Provide the (x, y) coordinate of the cell's center where the given text is located.  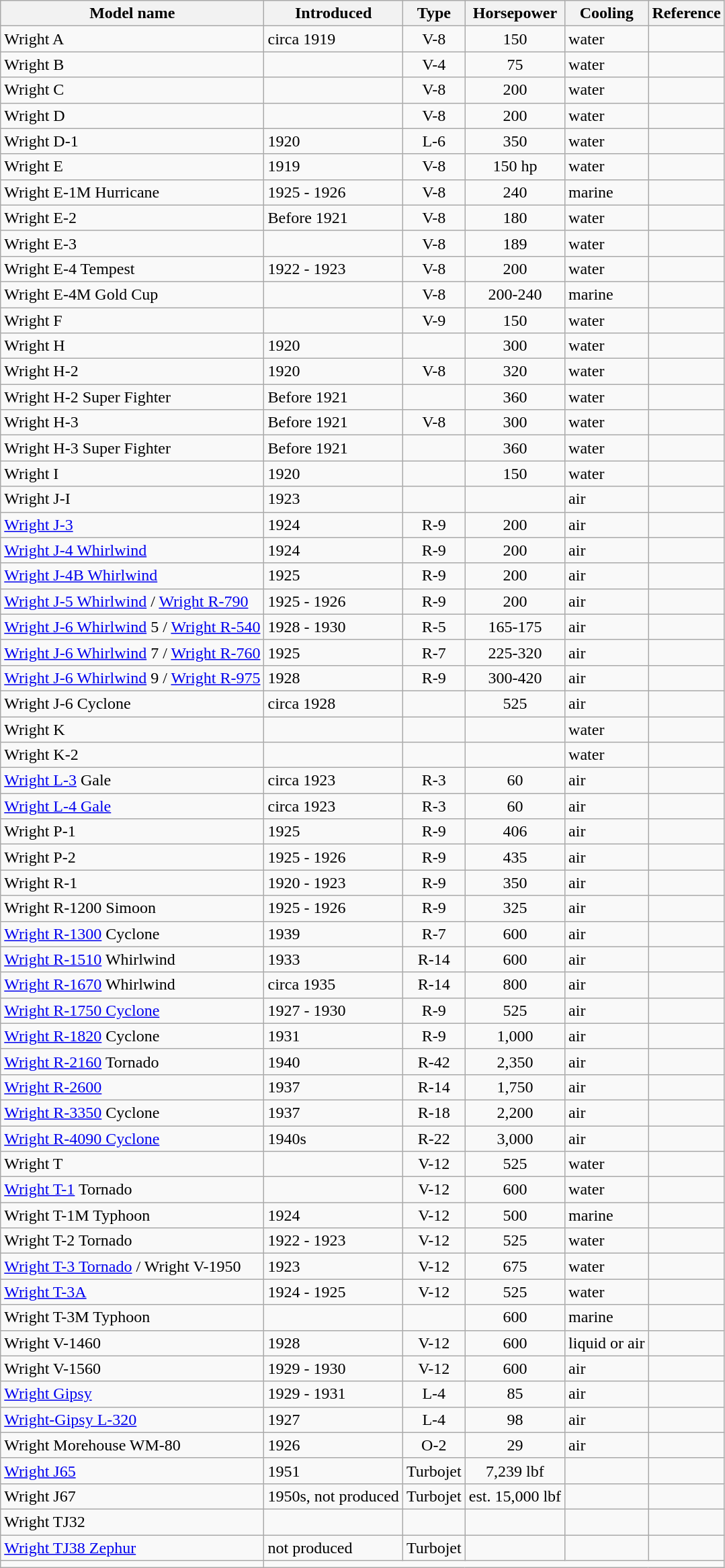
circa 1935 (333, 985)
Wright L-3 Gale (132, 781)
Wright Morehouse WM-80 (132, 1445)
Wright R-1510 Whirlwind (132, 959)
150 hp (515, 167)
Wright T-3A (132, 1292)
Wright E-2 (132, 218)
Wright P-2 (132, 857)
R-18 (434, 1113)
Wright T-3M Typhoon (132, 1317)
1940 (333, 1061)
189 (515, 243)
1929 - 1930 (333, 1368)
Model name (132, 13)
1929 - 1931 (333, 1394)
Wright K-2 (132, 755)
406 (515, 832)
Wright R-2600 (132, 1087)
circa 1919 (333, 39)
1,750 (515, 1087)
Cooling (607, 13)
V-4 (434, 64)
Wright H-3 (132, 423)
675 (515, 1266)
300-420 (515, 678)
Wright K (132, 729)
1926 (333, 1445)
Wright R-1200 Simoon (132, 908)
Wright T-3 Tornado / Wright V-1950 (132, 1266)
1920 - 1923 (333, 883)
Wright C (132, 90)
Wright R-2160 Tornado (132, 1061)
1950s, not produced (333, 1496)
Wright Gipsy (132, 1394)
V-9 (434, 320)
75 (515, 64)
Wright J65 (132, 1471)
1,000 (515, 1036)
Wright L-4 Gale (132, 806)
Wright V-1560 (132, 1368)
Wright J-6 Whirlwind 7 / Wright R-760 (132, 652)
Type (434, 13)
Wright T (132, 1164)
Wright D-1 (132, 141)
200-240 (515, 294)
1919 (333, 167)
Wright-Gipsy L-320 (132, 1420)
2,350 (515, 1061)
500 (515, 1215)
R-22 (434, 1139)
800 (515, 985)
Wright R-1 (132, 883)
Wright J-I (132, 499)
1924 - 1925 (333, 1292)
Introduced (333, 13)
Wright R-4090 Cyclone (132, 1139)
Wright P-1 (132, 832)
225-320 (515, 652)
1951 (333, 1471)
Horsepower (515, 13)
est. 15,000 lbf (515, 1496)
Wright J-4B Whirlwind (132, 576)
Reference (687, 13)
1939 (333, 934)
1928 - 1930 (333, 627)
Wright H-3 Super Fighter (132, 448)
435 (515, 857)
Wright H-2 (132, 372)
R-42 (434, 1061)
7,239 lbf (515, 1471)
1933 (333, 959)
Wright H-2 Super Fighter (132, 397)
Wright I (132, 474)
320 (515, 372)
Wright T-1M Typhoon (132, 1215)
Wright D (132, 116)
Wright E-4 Tempest (132, 269)
Wright J-4 Whirlwind (132, 550)
Wright J-6 Cyclone (132, 703)
98 (515, 1420)
Wright TJ32 (132, 1522)
1931 (333, 1036)
L-6 (434, 141)
1927 - 1930 (333, 1010)
O-2 (434, 1445)
Wright R-1750 Cyclone (132, 1010)
Wright J-6 Whirlwind 9 / Wright R-975 (132, 678)
Wright B (132, 64)
Wright E-4M Gold Cup (132, 294)
Wright E-1M Hurricane (132, 192)
3,000 (515, 1139)
Wright T-2 Tornado (132, 1241)
1940s (333, 1139)
Wright R-1670 Whirlwind (132, 985)
85 (515, 1394)
Wright E-3 (132, 243)
circa 1928 (333, 703)
Wright J-6 Whirlwind 5 / Wright R-540 (132, 627)
2,200 (515, 1113)
29 (515, 1445)
Wright V-1460 (132, 1343)
Wright A (132, 39)
Wright T-1 Tornado (132, 1190)
165-175 (515, 627)
Wright J-3 (132, 525)
liquid or air (607, 1343)
not produced (333, 1547)
R-5 (434, 627)
Wright E (132, 167)
Wright F (132, 320)
Wright R-1820 Cyclone (132, 1036)
325 (515, 908)
1927 (333, 1420)
Wright H (132, 346)
Wright J67 (132, 1496)
240 (515, 192)
Wright R-3350 Cyclone (132, 1113)
180 (515, 218)
Wright J-5 Whirlwind / Wright R-790 (132, 601)
Wright TJ38 Zephur (132, 1547)
Wright R-1300 Cyclone (132, 934)
